Output the (x, y) coordinate of the center of the cell containing the given text.  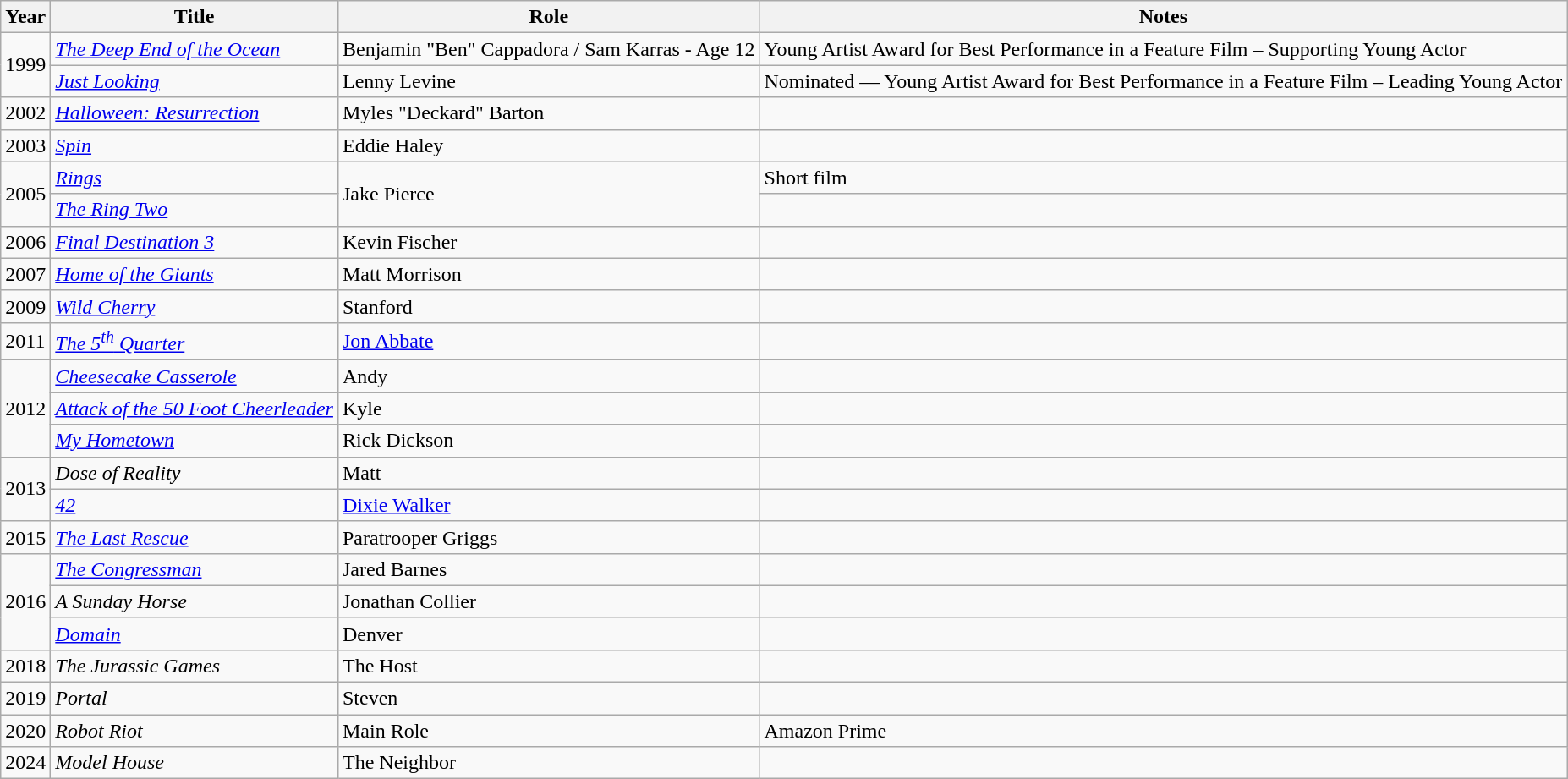
Jake Pierce (548, 194)
Paratrooper Griggs (548, 537)
Amazon Prime (1164, 731)
Matt (548, 473)
Role (548, 17)
Home of the Giants (195, 274)
Wild Cherry (195, 306)
Halloween: Resurrection (195, 113)
1999 (25, 65)
Jon Abbate (548, 342)
Andy (548, 376)
Rick Dickson (548, 441)
2020 (25, 731)
Matt Morrison (548, 274)
The Neighbor (548, 763)
The Jurassic Games (195, 666)
2019 (25, 699)
Jonathan Collier (548, 601)
The Last Rescue (195, 537)
The 5th Quarter (195, 342)
2024 (25, 763)
The Deep End of the Ocean (195, 49)
Jared Barnes (548, 569)
The Congressman (195, 569)
Stanford (548, 306)
The Ring Two (195, 210)
Portal (195, 699)
2016 (25, 601)
Spin (195, 145)
Year (25, 17)
A Sunday Horse (195, 601)
2015 (25, 537)
The Host (548, 666)
Nominated — Young Artist Award for Best Performance in a Feature Film – Leading Young Actor (1164, 81)
Lenny Levine (548, 81)
Benjamin "Ben" Cappadora / Sam Karras - Age 12 (548, 49)
Denver (548, 634)
2002 (25, 113)
Dose of Reality (195, 473)
2006 (25, 242)
Rings (195, 178)
Kevin Fischer (548, 242)
Short film (1164, 178)
Cheesecake Casserole (195, 376)
2011 (25, 342)
Myles "Deckard" Barton (548, 113)
Kyle (548, 409)
2007 (25, 274)
42 (195, 505)
Final Destination 3 (195, 242)
2018 (25, 666)
Eddie Haley (548, 145)
2003 (25, 145)
Just Looking (195, 81)
Dixie Walker (548, 505)
Domain (195, 634)
Steven (548, 699)
Main Role (548, 731)
Robot Riot (195, 731)
2005 (25, 194)
Model House (195, 763)
Young Artist Award for Best Performance in a Feature Film – Supporting Young Actor (1164, 49)
2009 (25, 306)
2013 (25, 489)
Title (195, 17)
2012 (25, 409)
Attack of the 50 Foot Cheerleader (195, 409)
My Hometown (195, 441)
Notes (1164, 17)
